Capture the cell that displays the provided text and extract its [X, Y] central coordinate. 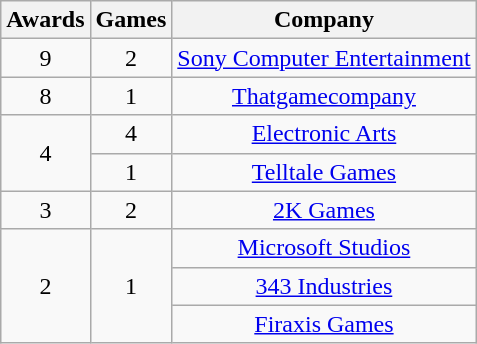
Electronic Arts [324, 134]
9 [46, 58]
Company [324, 20]
Thatgamecompany [324, 96]
Games [131, 20]
Microsoft Studios [324, 248]
Telltale Games [324, 172]
Sony Computer Entertainment [324, 58]
3 [46, 210]
2K Games [324, 210]
343 Industries [324, 286]
Firaxis Games [324, 324]
8 [46, 96]
Awards [46, 20]
